Scan for the cell matching the given text and deliver its [x, y] coordinate at center. 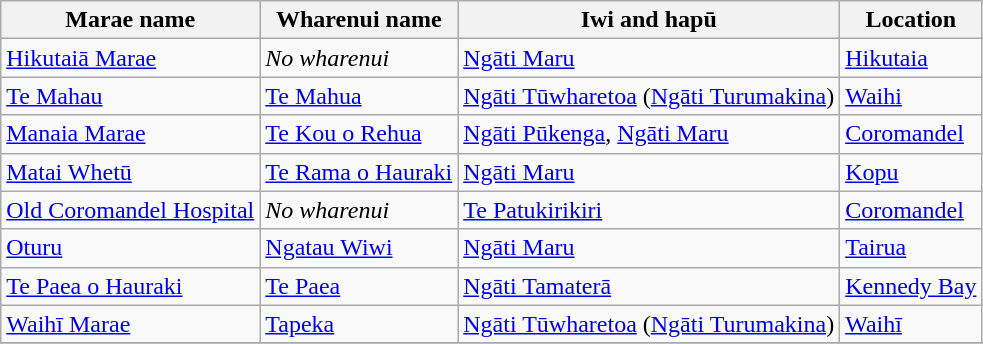
Waihī [911, 324]
Hikutaia [911, 58]
Old Coromandel Hospital [130, 210]
Matai Whetū [130, 172]
Hikutaiā Marae [130, 58]
Te Rama o Hauraki [359, 172]
Kopu [911, 172]
Tairua [911, 248]
Ngāti Tamaterā [649, 286]
Te Mahua [359, 96]
Te Patukirikiri [649, 210]
Oturu [130, 248]
Ngāti Pūkenga, Ngāti Maru [649, 134]
Iwi and hapū [649, 20]
Waihī Marae [130, 324]
Wharenui name [359, 20]
Te Paea o Hauraki [130, 286]
Te Kou o Rehua [359, 134]
Location [911, 20]
Te Mahau [130, 96]
Te Paea [359, 286]
Ngatau Wiwi [359, 248]
Tapeka [359, 324]
Waihi [911, 96]
Marae name [130, 20]
Kennedy Bay [911, 286]
Manaia Marae [130, 134]
